From the cell containing the given text, extract its center point as [x, y] coordinate. 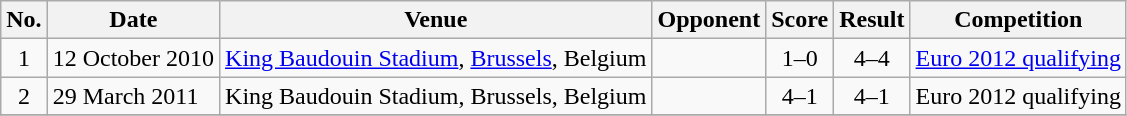
Competition [1018, 20]
1–0 [800, 58]
Result [872, 20]
29 March 2011 [133, 96]
Date [133, 20]
Opponent [709, 20]
4–4 [872, 58]
2 [24, 96]
Venue [436, 20]
1 [24, 58]
12 October 2010 [133, 58]
No. [24, 20]
Score [800, 20]
